Search for the cell housing the specified text and yield its (X, Y) center coordinate. 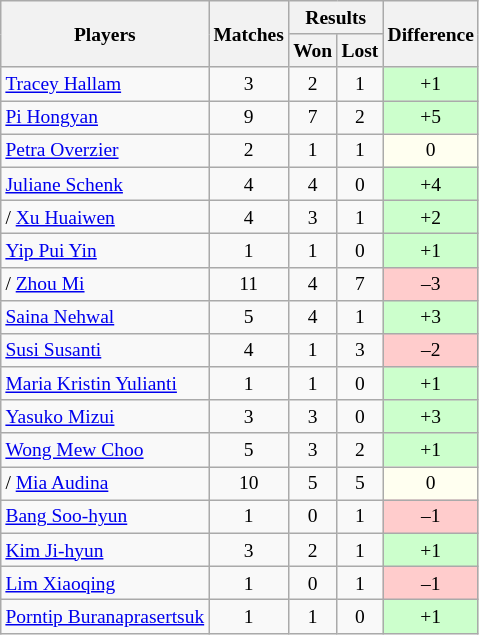
+4 (431, 184)
Porntip Buranaprasertsuk (105, 616)
–2 (431, 350)
10 (249, 484)
/ Mia Audina (105, 484)
–3 (431, 284)
Yip Pui Yin (105, 250)
9 (249, 118)
Tracey Hallam (105, 84)
Pi Hongyan (105, 118)
Results (335, 18)
Lost (360, 50)
+5 (431, 118)
11 (249, 284)
Difference (431, 34)
Kim Ji-hyun (105, 550)
Matches (249, 34)
/ Zhou Mi (105, 284)
Bang Soo-hyun (105, 516)
Juliane Schenk (105, 184)
Petra Overzier (105, 150)
Won (312, 50)
Lim Xiaoqing (105, 584)
/ Xu Huaiwen (105, 216)
Saina Nehwal (105, 316)
Players (105, 34)
Wong Mew Choo (105, 450)
Susi Susanti (105, 350)
Yasuko Mizui (105, 416)
Maria Kristin Yulianti (105, 384)
+2 (431, 216)
